Search for the cell housing the specified text and yield its [x, y] center coordinate. 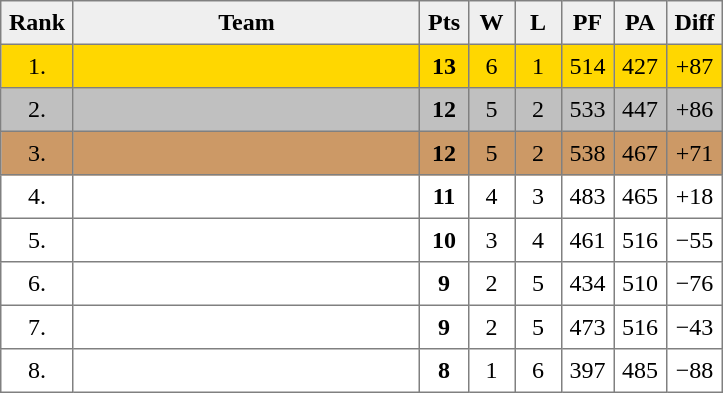
−43 [694, 327]
−55 [694, 240]
1. [38, 66]
Pts [444, 23]
6. [38, 284]
514 [587, 66]
8 [444, 371]
+71 [694, 153]
510 [640, 284]
5. [38, 240]
+86 [694, 110]
11 [444, 197]
+18 [694, 197]
13 [444, 66]
+87 [694, 66]
Team [246, 23]
2. [38, 110]
473 [587, 327]
W [491, 23]
L [538, 23]
465 [640, 197]
8. [38, 371]
538 [587, 153]
427 [640, 66]
10 [444, 240]
461 [587, 240]
PA [640, 23]
533 [587, 110]
483 [587, 197]
PF [587, 23]
434 [587, 284]
3. [38, 153]
397 [587, 371]
485 [640, 371]
4. [38, 197]
−88 [694, 371]
Diff [694, 23]
Rank [38, 23]
467 [640, 153]
447 [640, 110]
7. [38, 327]
−76 [694, 284]
